Pinpoint the cell where the given text exists, returning its [X, Y] midpoint coordinate. 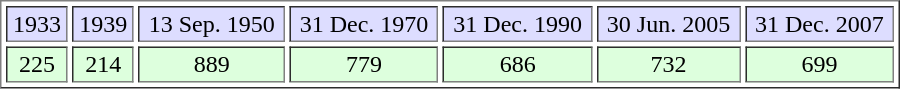
31 Dec. 2007 [820, 24]
889 [212, 64]
30 Jun. 2005 [668, 24]
699 [820, 64]
31 Dec. 1970 [364, 24]
13 Sep. 1950 [212, 24]
1939 [103, 24]
214 [103, 64]
1933 [37, 24]
31 Dec. 1990 [518, 24]
225 [37, 64]
732 [668, 64]
779 [364, 64]
686 [518, 64]
